From the cell containing the given text, extract its center point as [X, Y] coordinate. 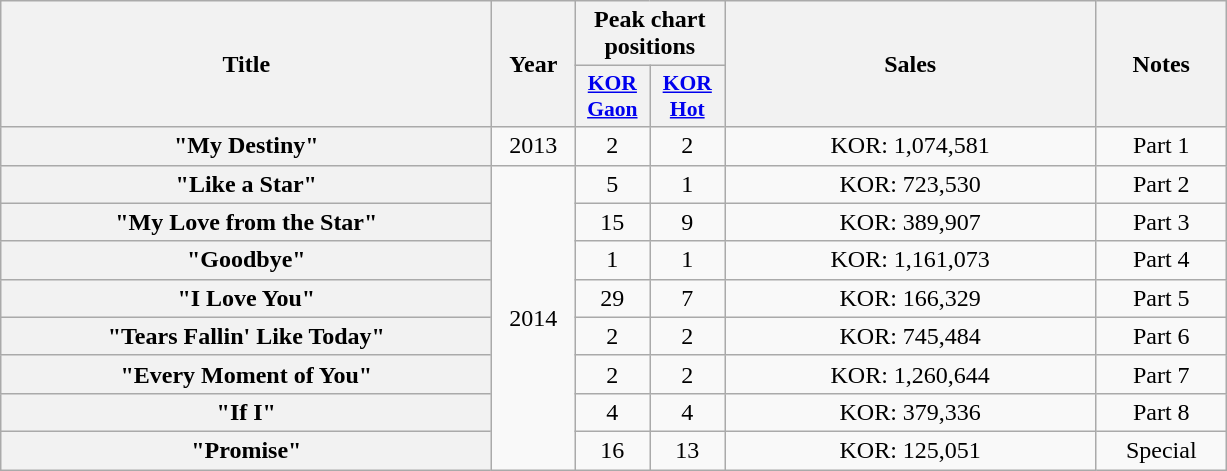
"I Love You" [246, 298]
Notes [1162, 64]
"Promise" [246, 450]
KORHot [688, 96]
Special [1162, 450]
KORGaon [612, 96]
9 [688, 222]
"My Love from the Star" [246, 222]
KOR: 125,051 [910, 450]
KOR: 166,329 [910, 298]
Part 8 [1162, 412]
KOR: 389,907 [910, 222]
15 [612, 222]
Part 5 [1162, 298]
"If I" [246, 412]
KOR: 379,336 [910, 412]
2013 [534, 146]
"Every Moment of You" [246, 374]
Part 4 [1162, 260]
"Tears Fallin' Like Today" [246, 336]
16 [612, 450]
29 [612, 298]
"Goodbye" [246, 260]
Part 2 [1162, 184]
"My Destiny" [246, 146]
Part 6 [1162, 336]
Year [534, 64]
KOR: 1,260,644 [910, 374]
Peak chart positions [650, 34]
2014 [534, 317]
5 [612, 184]
Part 3 [1162, 222]
13 [688, 450]
Sales [910, 64]
Part 7 [1162, 374]
Part 1 [1162, 146]
KOR: 745,484 [910, 336]
KOR: 1,074,581 [910, 146]
"Like a Star" [246, 184]
7 [688, 298]
Title [246, 64]
KOR: 1,161,073 [910, 260]
KOR: 723,530 [910, 184]
